Find where the given text appears and provide that cell's center as (x, y) coordinate. 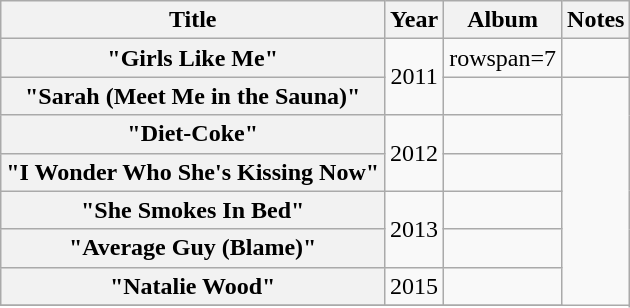
rowspan=7 (503, 58)
Year (414, 20)
"Natalie Wood" (193, 286)
"Average Guy (Blame)" (193, 248)
Album (503, 20)
"I Wonder Who She's Kissing Now" (193, 172)
Title (193, 20)
2011 (414, 77)
"She Smokes In Bed" (193, 210)
Notes (596, 20)
2015 (414, 286)
2012 (414, 153)
"Sarah (Meet Me in the Sauna)" (193, 96)
"Girls Like Me" (193, 58)
"Diet-Coke" (193, 134)
2013 (414, 229)
